Provide the [x, y] coordinate of the cell's center where the given text is located.  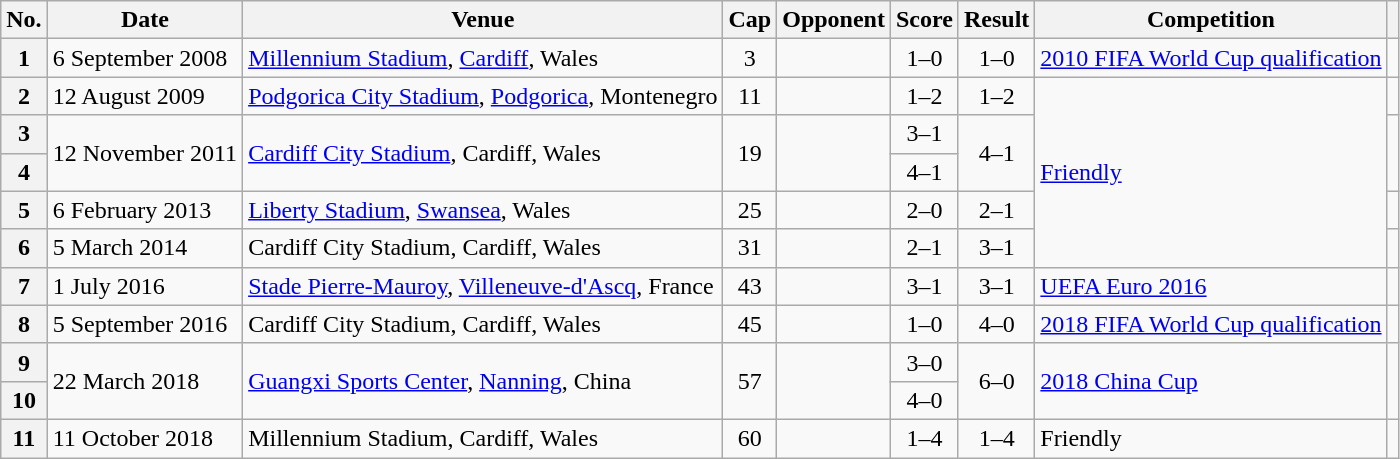
2018 China Cup [1211, 381]
Guangxi Sports Center, Nanning, China [483, 381]
10 [24, 400]
2 [24, 96]
1 [24, 58]
9 [24, 362]
6–0 [996, 381]
Date [144, 20]
6 February 2013 [144, 210]
57 [750, 381]
Score [924, 20]
6 [24, 248]
Result [996, 20]
25 [750, 210]
Liberty Stadium, Swansea, Wales [483, 210]
Podgorica City Stadium, Podgorica, Montenegro [483, 96]
Opponent [834, 20]
31 [750, 248]
45 [750, 324]
19 [750, 153]
11 October 2018 [144, 438]
8 [24, 324]
4 [24, 172]
5 [24, 210]
22 March 2018 [144, 381]
2–0 [924, 210]
No. [24, 20]
Venue [483, 20]
Stade Pierre-Mauroy, Villeneuve-d'Ascq, France [483, 286]
3–0 [924, 362]
1 July 2016 [144, 286]
6 September 2008 [144, 58]
12 August 2009 [144, 96]
2018 FIFA World Cup qualification [1211, 324]
Competition [1211, 20]
UEFA Euro 2016 [1211, 286]
60 [750, 438]
2010 FIFA World Cup qualification [1211, 58]
5 September 2016 [144, 324]
7 [24, 286]
5 March 2014 [144, 248]
43 [750, 286]
Cap [750, 20]
12 November 2011 [144, 153]
